Identify which cell holds the provided text, then report its (x, y) central coordinate. 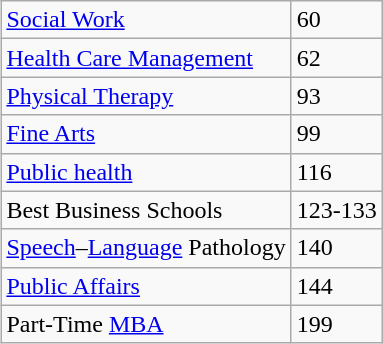
Health Care Management (146, 58)
140 (336, 248)
Best Business Schools (146, 210)
116 (336, 172)
Fine Arts (146, 134)
Public Affairs (146, 286)
60 (336, 20)
199 (336, 324)
Part-Time MBA (146, 324)
Speech–Language Pathology (146, 248)
62 (336, 58)
Public health (146, 172)
99 (336, 134)
93 (336, 96)
123-133 (336, 210)
Social Work (146, 20)
144 (336, 286)
Physical Therapy (146, 96)
